Search for the cell housing the specified text and yield its [X, Y] center coordinate. 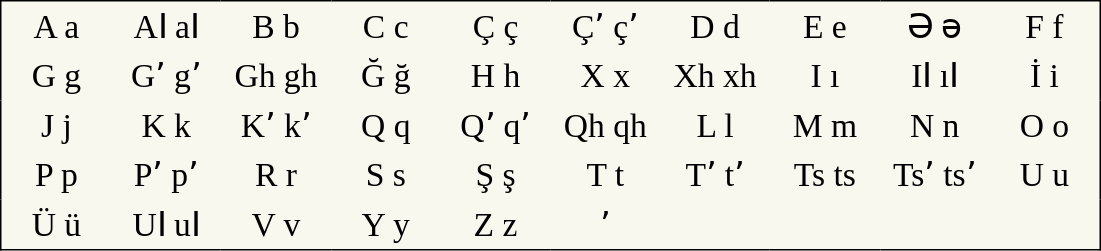
Pʼ pʼ [166, 175]
B b [276, 26]
Gh gh [276, 76]
Qʼ qʼ [496, 125]
Tsʼ tsʼ [935, 175]
G g [56, 76]
I ı [825, 76]
Çʼ çʼ [605, 26]
P p [56, 175]
IӀ ıӀ [935, 76]
A a [56, 26]
N n [935, 125]
Ç ç [496, 26]
Ğ ğ [386, 76]
L l [715, 125]
Q q [386, 125]
Ts ts [825, 175]
Qh qh [605, 125]
O o [1046, 125]
Xh xh [715, 76]
Ü ü [56, 225]
J j [56, 125]
ʼ [605, 225]
C c [386, 26]
K k [166, 125]
Ә ә [935, 26]
Z z [496, 225]
Tʼ tʼ [715, 175]
T t [605, 175]
S s [386, 175]
E e [825, 26]
Y y [386, 225]
Ş ş [496, 175]
M m [825, 125]
İ i [1046, 76]
H h [496, 76]
Gʼ gʼ [166, 76]
X x [605, 76]
F f [1046, 26]
R r [276, 175]
V v [276, 225]
D d [715, 26]
UӀ uӀ [166, 225]
Kʼ kʼ [276, 125]
U u [1046, 175]
AӀ aӀ [166, 26]
